Return (x, y) of the center of cell containing provided text 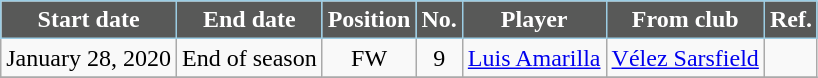
Position (369, 20)
End of season (249, 58)
January 28, 2020 (89, 58)
End date (249, 20)
Player (534, 20)
From club (685, 20)
Vélez Sarsfield (685, 58)
Luis Amarilla (534, 58)
FW (369, 58)
9 (439, 58)
No. (439, 20)
Start date (89, 20)
Ref. (790, 20)
